For the text-containing cell, return its midpoint in [X, Y] coordinate format. 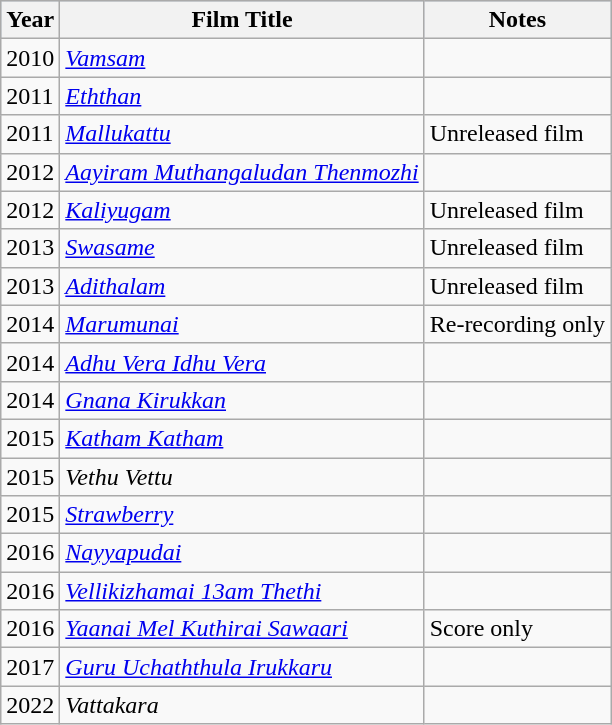
2017 [30, 667]
Adhu Vera Idhu Vera [242, 362]
Notes [517, 20]
Gnana Kirukkan [242, 400]
Eththan [242, 96]
Katham Katham [242, 438]
Kaliyugam [242, 210]
Adithalam [242, 286]
2022 [30, 705]
Nayyapudai [242, 553]
Vethu Vettu [242, 477]
Film Title [242, 20]
Re-recording only [517, 324]
Mallukattu [242, 134]
Vamsam [242, 58]
Year [30, 20]
Score only [517, 629]
Vellikizhamai 13am Thethi [242, 591]
Yaanai Mel Kuthirai Sawaari [242, 629]
Marumunai [242, 324]
Swasame [242, 248]
Aayiram Muthangaludan Thenmozhi [242, 172]
Guru Uchaththula Irukkaru [242, 667]
2010 [30, 58]
Vattakara [242, 705]
Strawberry [242, 515]
